Detect which cell encompasses the target text, then output its [x, y] center coordinate. 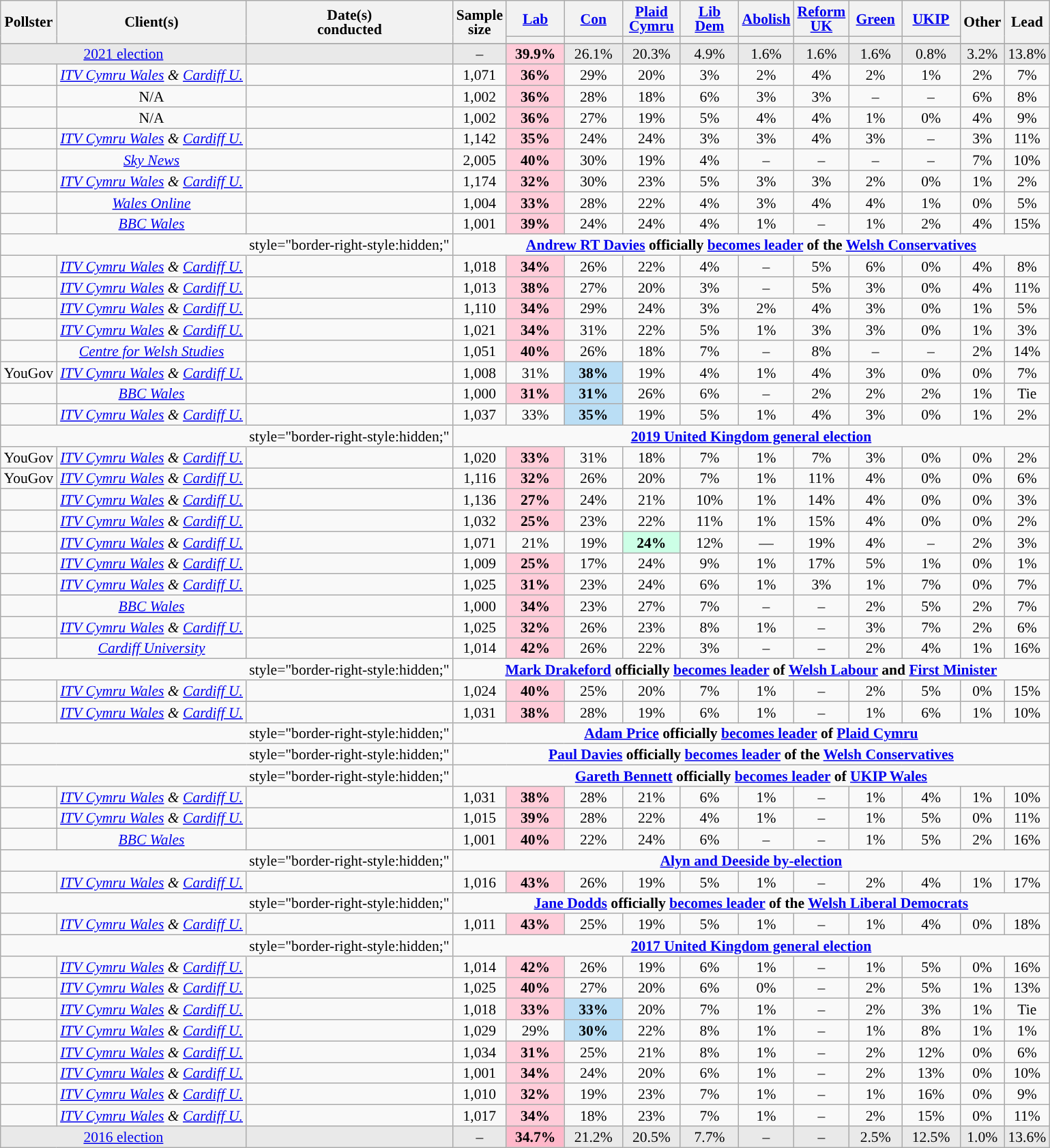
1,116 [480, 479]
1,032 [480, 521]
2016 election [123, 1136]
Adam Price officially becomes leader of Plaid Cymru [752, 733]
Wales Online [151, 202]
Lib Dem [710, 18]
2019 United Kingdom general election [752, 437]
Mark Drakeford officially becomes leader of Welsh Labour and First Minister [752, 670]
Gareth Bennett officially becomes leader of UKIP Wales [752, 776]
3.2% [982, 53]
1,034 [480, 1052]
Client(s) [151, 22]
20.3% [651, 53]
Paul Davies officially becomes leader of the Welsh Conservatives [752, 754]
20.5% [651, 1136]
0.8% [931, 53]
1,017 [480, 1116]
Andrew RT Davies officially becomes leader of the Welsh Conservatives [752, 246]
1,024 [480, 690]
UKIP [931, 18]
34.7% [535, 1136]
2017 United Kingdom general election [752, 945]
Date(s)conducted [349, 22]
Jane Dodds officially becomes leader of the Welsh Liberal Democrats [752, 903]
26.1% [594, 53]
1,011 [480, 925]
1,021 [480, 330]
Pollster [29, 22]
Con [594, 18]
1,013 [480, 288]
1.0% [982, 1136]
1,010 [480, 1094]
Alyn and Deeside by-election [752, 861]
Other [982, 22]
1,142 [480, 139]
1,008 [480, 372]
7.7% [710, 1136]
1,029 [480, 1030]
1,009 [480, 563]
Cardiff University [151, 648]
39.9% [535, 53]
Centre for Welsh Studies [151, 351]
2.5% [875, 1136]
Samplesize [480, 22]
1,037 [480, 415]
13.8% [1027, 53]
1,051 [480, 351]
1,020 [480, 457]
Sky News [151, 160]
1,016 [480, 881]
PlaidCymru [651, 18]
1,136 [480, 499]
1,015 [480, 819]
1,110 [480, 308]
Abolish [767, 18]
2,005 [480, 160]
1,174 [480, 181]
Lab [535, 18]
4.9% [710, 53]
12.5% [931, 1136]
21.2% [594, 1136]
2021 election [123, 53]
Green [875, 18]
13.6% [1027, 1136]
— [767, 542]
1,004 [480, 202]
Lead [1027, 22]
Reform UK [821, 18]
